Pinpoint the cell where the given text exists, returning its (X, Y) midpoint coordinate. 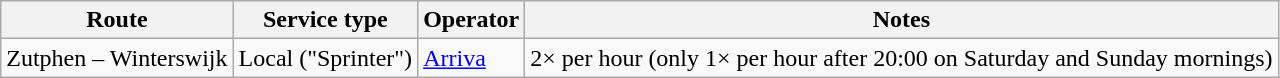
Zutphen – Winterswijk (117, 58)
Route (117, 20)
Operator (472, 20)
2× per hour (only 1× per hour after 20:00 on Saturday and Sunday mornings) (902, 58)
Service type (326, 20)
Local ("Sprinter") (326, 58)
Arriva (472, 58)
Notes (902, 20)
